Output the (x, y) coordinate of the center of the cell containing the given text.  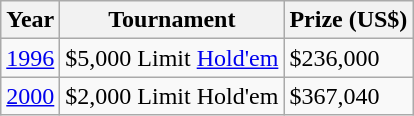
$367,040 (348, 96)
Year (30, 20)
$2,000 Limit Hold'em (172, 96)
Tournament (172, 20)
$5,000 Limit Hold'em (172, 58)
1996 (30, 58)
$236,000 (348, 58)
2000 (30, 96)
Prize (US$) (348, 20)
